Pinpoint the cell where the given text exists, returning its (x, y) midpoint coordinate. 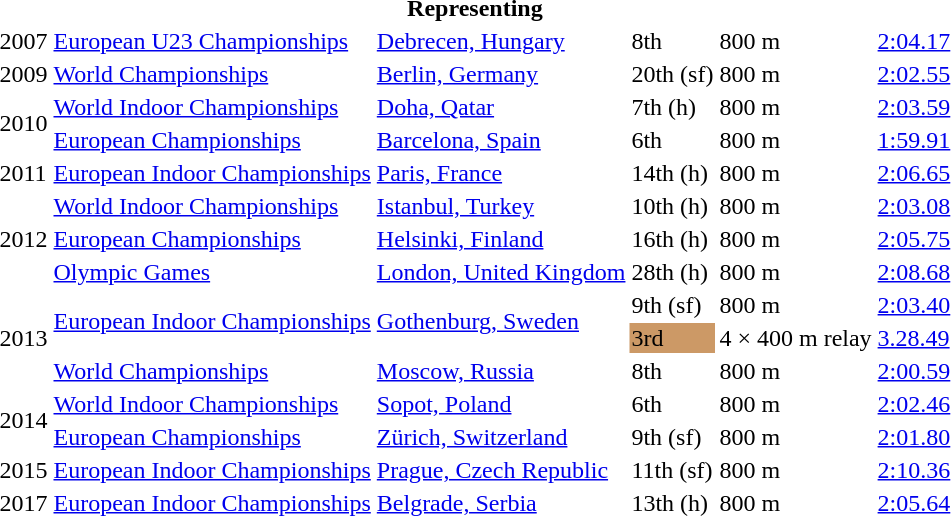
20th (sf) (672, 74)
Istanbul, Turkey (501, 206)
3rd (672, 338)
28th (h) (672, 272)
Zürich, Switzerland (501, 437)
7th (h) (672, 107)
Doha, Qatar (501, 107)
European U23 Championships (212, 41)
Olympic Games (212, 272)
14th (h) (672, 173)
16th (h) (672, 239)
Debrecen, Hungary (501, 41)
Paris, France (501, 173)
Moscow, Russia (501, 371)
Gothenburg, Sweden (501, 322)
Helsinki, Finland (501, 239)
Berlin, Germany (501, 74)
London, United Kingdom (501, 272)
10th (h) (672, 206)
Sopot, Poland (501, 404)
11th (sf) (672, 470)
Barcelona, Spain (501, 140)
Prague, Czech Republic (501, 470)
4 × 400 m relay (796, 338)
